Scan for the cell matching the given text and deliver its [x, y] coordinate at center. 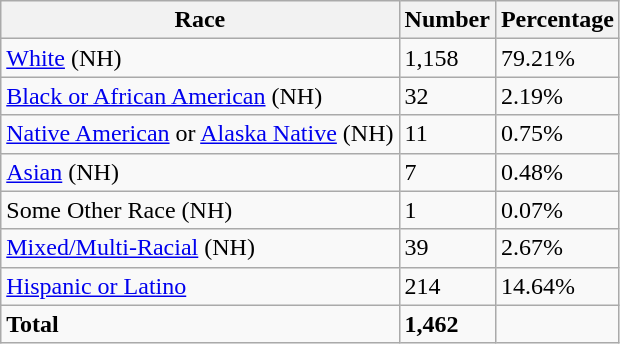
2.67% [557, 248]
32 [447, 96]
214 [447, 286]
14.64% [557, 286]
Percentage [557, 20]
39 [447, 248]
1,462 [447, 324]
Asian (NH) [200, 172]
7 [447, 172]
Native American or Alaska Native (NH) [200, 134]
79.21% [557, 58]
Race [200, 20]
Hispanic or Latino [200, 286]
1,158 [447, 58]
11 [447, 134]
Total [200, 324]
Mixed/Multi-Racial (NH) [200, 248]
0.48% [557, 172]
0.07% [557, 210]
Some Other Race (NH) [200, 210]
Number [447, 20]
2.19% [557, 96]
Black or African American (NH) [200, 96]
1 [447, 210]
White (NH) [200, 58]
0.75% [557, 134]
